Search for the cell housing the specified text and yield its [x, y] center coordinate. 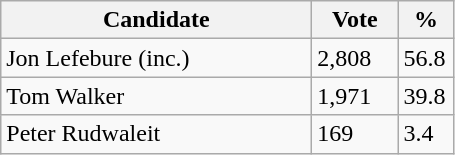
% [426, 20]
2,808 [355, 58]
169 [355, 134]
Peter Rudwaleit [156, 134]
Candidate [156, 20]
39.8 [426, 96]
1,971 [355, 96]
Jon Lefebure (inc.) [156, 58]
3.4 [426, 134]
56.8 [426, 58]
Tom Walker [156, 96]
Vote [355, 20]
